Locate the cell with the specified text and output its (x, y) center coordinate. 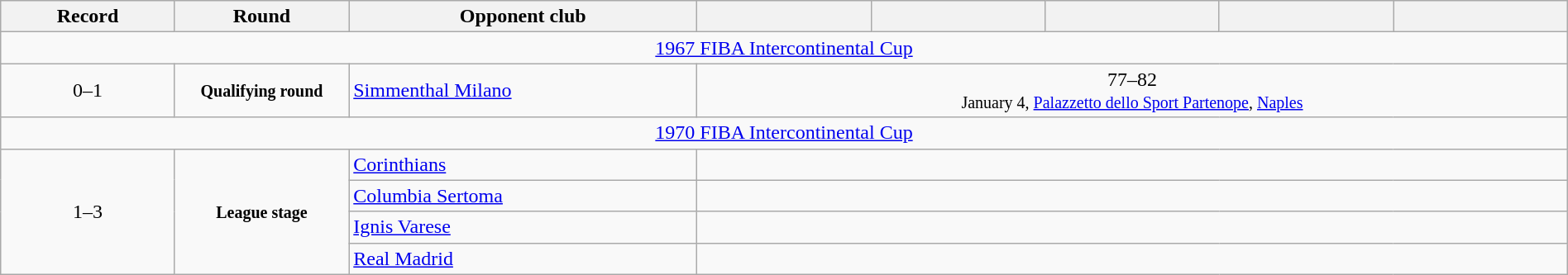
Simmenthal Milano (523, 91)
1970 FIBA Intercontinental Cup (784, 133)
Record (88, 17)
League stage (261, 211)
Corinthians (523, 164)
Opponent club (523, 17)
Ignis Varese (523, 227)
1–3 (88, 211)
Columbia Sertoma (523, 196)
Real Madrid (523, 258)
0–1 (88, 91)
Round (261, 17)
77–82January 4, Palazzetto dello Sport Partenope, Naples (1133, 91)
Qualifying round (261, 91)
1967 FIBA Intercontinental Cup (784, 48)
